Find where the given text appears and provide that cell's center as [X, Y] coordinate. 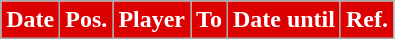
Pos. [86, 20]
Player [152, 20]
Date [30, 20]
Date until [284, 20]
Ref. [366, 20]
To [210, 20]
